Scan for the cell matching the given text and deliver its (x, y) coordinate at center. 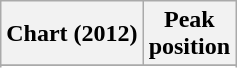
Chart (2012) (72, 34)
Peakposition (189, 34)
